Scan for the cell matching the given text and deliver its [x, y] coordinate at center. 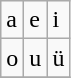
e [36, 20]
i [58, 20]
o [12, 58]
a [12, 20]
u [36, 58]
ü [58, 58]
